Capture the cell that displays the provided text and extract its [x, y] central coordinate. 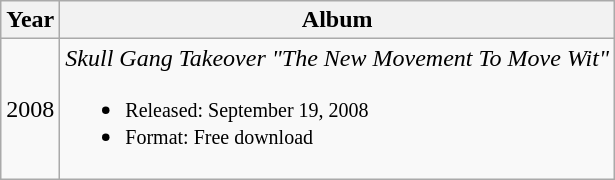
2008 [30, 109]
Year [30, 20]
Skull Gang Takeover "The New Movement To Move Wit"Released: September 19, 2008Format: Free download [338, 109]
Album [338, 20]
